Pinpoint the cell where the given text exists, returning its (x, y) midpoint coordinate. 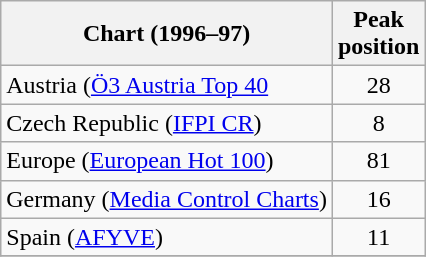
Germany (Media Control Charts) (167, 199)
28 (378, 85)
Peakposition (378, 34)
Chart (1996–97) (167, 34)
Europe (European Hot 100) (167, 161)
8 (378, 123)
81 (378, 161)
Spain (AFYVE) (167, 237)
Czech Republic (IFPI CR) (167, 123)
11 (378, 237)
16 (378, 199)
Austria (Ö3 Austria Top 40 (167, 85)
